Output the [x, y] coordinate of the center of the cell containing the given text.  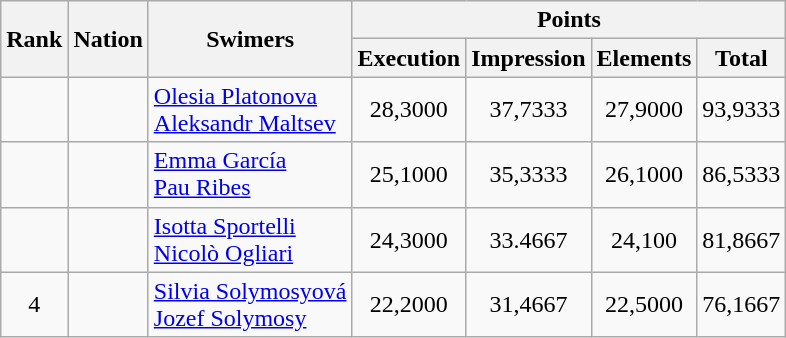
Olesia PlatonovaAleksandr Maltsev [250, 110]
26,1000 [644, 174]
4 [34, 304]
24,100 [644, 240]
Elements [644, 58]
Nation [108, 39]
Points [569, 20]
22,2000 [409, 304]
Swimers [250, 39]
76,1667 [742, 304]
Isotta SportelliNicolò Ogliari [250, 240]
86,5333 [742, 174]
37,7333 [528, 110]
Impression [528, 58]
22,5000 [644, 304]
81,8667 [742, 240]
28,3000 [409, 110]
27,9000 [644, 110]
93,9333 [742, 110]
24,3000 [409, 240]
35,3333 [528, 174]
31,4667 [528, 304]
Silvia SolymosyováJozef Solymosy [250, 304]
Rank [34, 39]
33.4667 [528, 240]
Emma GarcíaPau Ribes [250, 174]
25,1000 [409, 174]
Execution [409, 58]
Total [742, 58]
